Pinpoint the cell where the given text exists, returning its [X, Y] midpoint coordinate. 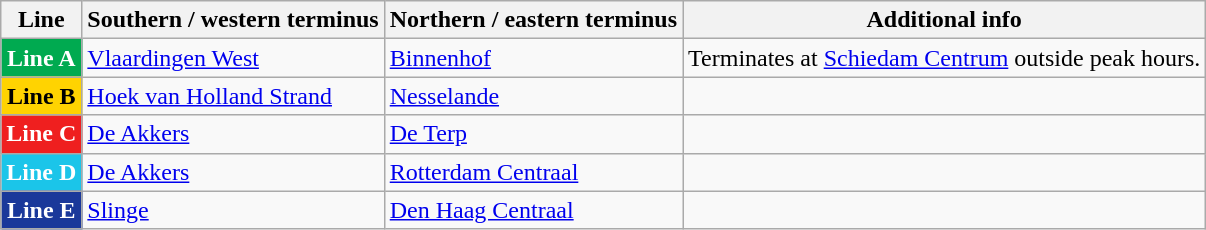
Additional info [944, 20]
Southern / western terminus [233, 20]
De Terp [533, 134]
Binnenhof [533, 58]
Line [42, 20]
Line D [42, 172]
Rotterdam Centraal [533, 172]
Hoek van Holland Strand [233, 96]
Vlaardingen West [233, 58]
Terminates at Schiedam Centrum outside peak hours. [944, 58]
Nesselande [533, 96]
Line A [42, 58]
Line C [42, 134]
Northern / eastern terminus [533, 20]
Line B [42, 96]
Slinge [233, 210]
Line E [42, 210]
Den Haag Centraal [533, 210]
